Scan for the cell matching the given text and deliver its (X, Y) coordinate at center. 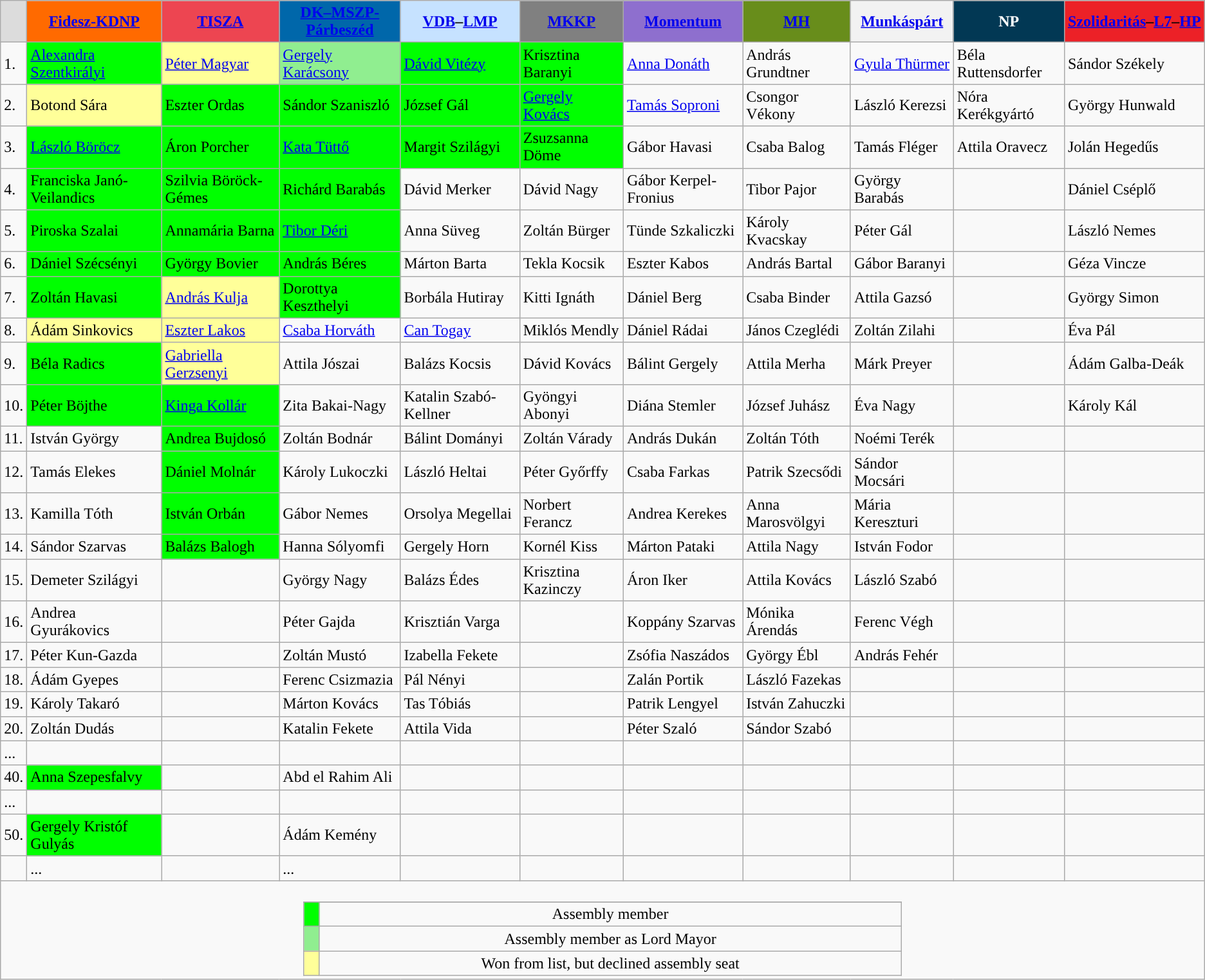
2. (14, 106)
DK–MSZP-Párbeszéd (340, 22)
Ádám Kemény (340, 835)
3. (14, 147)
Gergely Kristóf Gulyás (94, 835)
Péter Magyar (220, 63)
Kata Tüttő (340, 147)
Zsófia Naszádos (682, 655)
10. (14, 405)
18. (14, 680)
Gyula Thürmer (902, 63)
Ádám Galba-Deák (1134, 363)
Zoltán Tóth (797, 438)
Bálint Gergely (682, 363)
Kornél Kiss (572, 547)
VDB–LMP (460, 22)
Áron Porcher (220, 147)
Fidesz-KDNP (94, 22)
Franciska Janó-Veilandics (94, 189)
Tamás Soproni (682, 106)
Zoltán Várady (572, 438)
Dániel Rádai (682, 330)
Tekla Kocsik (572, 264)
Szilvia Böröck-Gémes (220, 189)
Annamária Barna (220, 230)
Alexandra Szentkirályi (94, 63)
Eszter Ordas (220, 106)
Csaba Farkas (682, 471)
Piroska Szalai (94, 230)
Assembly member (610, 914)
Péter Győrffy (572, 471)
Eszter Lakos (220, 330)
Mária Kereszturi (902, 513)
József Juhász (797, 405)
Márk Preyer (902, 363)
Can Togay (460, 330)
Géza Vincze (1134, 264)
Diána Stemler (682, 405)
Éva Nagy (902, 405)
Dávid Kovács (572, 363)
Miklós Mendly (572, 330)
1. (14, 63)
Sándor Szaniszló (340, 106)
Eszter Kabos (682, 264)
György Ébl (797, 655)
György Bovier (220, 264)
4. (14, 189)
Zalán Portik (682, 680)
Ferenc Csizmazia (340, 680)
Gábor Nemes (340, 513)
Éva Pál (1134, 330)
Dániel Molnár (220, 471)
András Fehér (902, 655)
Ferenc Végh (902, 622)
Nóra Kerékgyártó (1009, 106)
Péter Gajda (340, 622)
Attila Vida (460, 728)
Zoltán Dudás (94, 728)
MH (797, 22)
László Fazekas (797, 680)
Andrea Gyurákovics (94, 622)
Dávid Vitézy (460, 63)
István György (94, 438)
Csaba Balog (797, 147)
6. (14, 264)
Péter Gál (902, 230)
Dániel Berg (682, 297)
Anna Süveg (460, 230)
István Fodor (902, 547)
12. (14, 471)
50. (14, 835)
Sándor Székely (1134, 63)
Borbála Hutiray (460, 297)
Won from list, but declined assembly seat (610, 963)
Dávid Merker (460, 189)
7. (14, 297)
László Nemes (1134, 230)
Zoltán Havasi (94, 297)
Attila Gazsó (902, 297)
András Grundtner (797, 63)
Patrik Szecsődi (797, 471)
Szolidaritás–L7–HP (1134, 22)
Noémi Terék (902, 438)
János Czeglédi (797, 330)
Sándor Szabó (797, 728)
Balázs Édes (460, 580)
Péter Böjthe (94, 405)
Attila Kovács (797, 580)
Balázs Kocsis (460, 363)
Gergely Kovács (572, 106)
Patrik Lengyel (682, 704)
Anna Marosvölgyi (797, 513)
Sándor Szarvas (94, 547)
40. (14, 777)
16. (14, 622)
Gábor Kerpel-Fronius (682, 189)
Koppány Szarvas (682, 622)
Gyöngyi Abonyi (572, 405)
Anna Donáth (682, 63)
Márton Barta (460, 264)
14. (14, 547)
Károly Kvacskay (797, 230)
András Béres (340, 264)
Andrea Bujdosó (220, 438)
Margit Szilágyi (460, 147)
Zita Bakai-Nagy (340, 405)
Tas Tóbiás (460, 704)
András Dukán (682, 438)
Zoltán Bodnár (340, 438)
Momentum (682, 22)
Assembly member as Lord Mayor (610, 939)
Zsuzsanna Döme (572, 147)
Károly Lukoczki (340, 471)
György Barabás (902, 189)
20. (14, 728)
Csaba Binder (797, 297)
Márton Pataki (682, 547)
Tamás Fléger (902, 147)
Márton Kovács (340, 704)
TISZA (220, 22)
Pál Nényi (460, 680)
Zoltán Mustó (340, 655)
Krisztina Kazinczy (572, 580)
Richárd Barabás (340, 189)
Balázs Balogh (220, 547)
Kinga Kollár (220, 405)
15. (14, 580)
Dorottya Keszthelyi (340, 297)
Zoltán Bürger (572, 230)
Norbert Ferancz (572, 513)
Tamás Elekes (94, 471)
Katalin Szabó-Kellner (460, 405)
MKKP (572, 22)
Péter Kun-Gazda (94, 655)
NP (1009, 22)
Gergely Karácsony (340, 63)
György Hunwald (1134, 106)
Dávid Nagy (572, 189)
Izabella Fekete (460, 655)
László Kerezsi (902, 106)
László Heltai (460, 471)
Attila Oravecz (1009, 147)
István Orbán (220, 513)
Sándor Mocsári (902, 471)
Assembly member Assembly member as Lord Mayor Won from list, but declined assembly seat (602, 930)
Károly Kál (1134, 405)
13. (14, 513)
Kitti Ignáth (572, 297)
István Zahuczki (797, 704)
József Gál (460, 106)
László Böröcz (94, 147)
Tibor Pajor (797, 189)
17. (14, 655)
Gábor Baranyi (902, 264)
11. (14, 438)
Jolán Hegedűs (1134, 147)
György Nagy (340, 580)
László Szabó (902, 580)
Áron Iker (682, 580)
9. (14, 363)
Anna Szepesfalvy (94, 777)
Béla Ruttensdorfer (1009, 63)
Attila Nagy (797, 547)
Péter Szaló (682, 728)
Orsolya Megellai (460, 513)
Abd el Rahim Ali (340, 777)
Munkáspárt (902, 22)
Tünde Szkaliczki (682, 230)
Gábor Havasi (682, 147)
András Kulja (220, 297)
8. (14, 330)
Katalin Fekete (340, 728)
Tibor Déri (340, 230)
Csongor Vékony (797, 106)
Gabriella Gerzsenyi (220, 363)
Gergely Horn (460, 547)
Zoltán Zilahi (902, 330)
Attila Merha (797, 363)
Krisztina Baranyi (572, 63)
Andrea Kerekes (682, 513)
Ádám Sinkovics (94, 330)
Csaba Horváth (340, 330)
Bálint Dományi (460, 438)
Kamilla Tóth (94, 513)
Botond Sára (94, 106)
György Simon (1134, 297)
Hanna Sólyomfi (340, 547)
Dániel Cséplő (1134, 189)
Béla Radics (94, 363)
Ádám Gyepes (94, 680)
Attila Jószai (340, 363)
Károly Takaró (94, 704)
19. (14, 704)
András Bartal (797, 264)
Krisztián Varga (460, 622)
Mónika Árendás (797, 622)
Demeter Szilágyi (94, 580)
Dániel Szécsényi (94, 264)
5. (14, 230)
